Determine the [X, Y] coordinate at the center of the cell enclosing the given text.  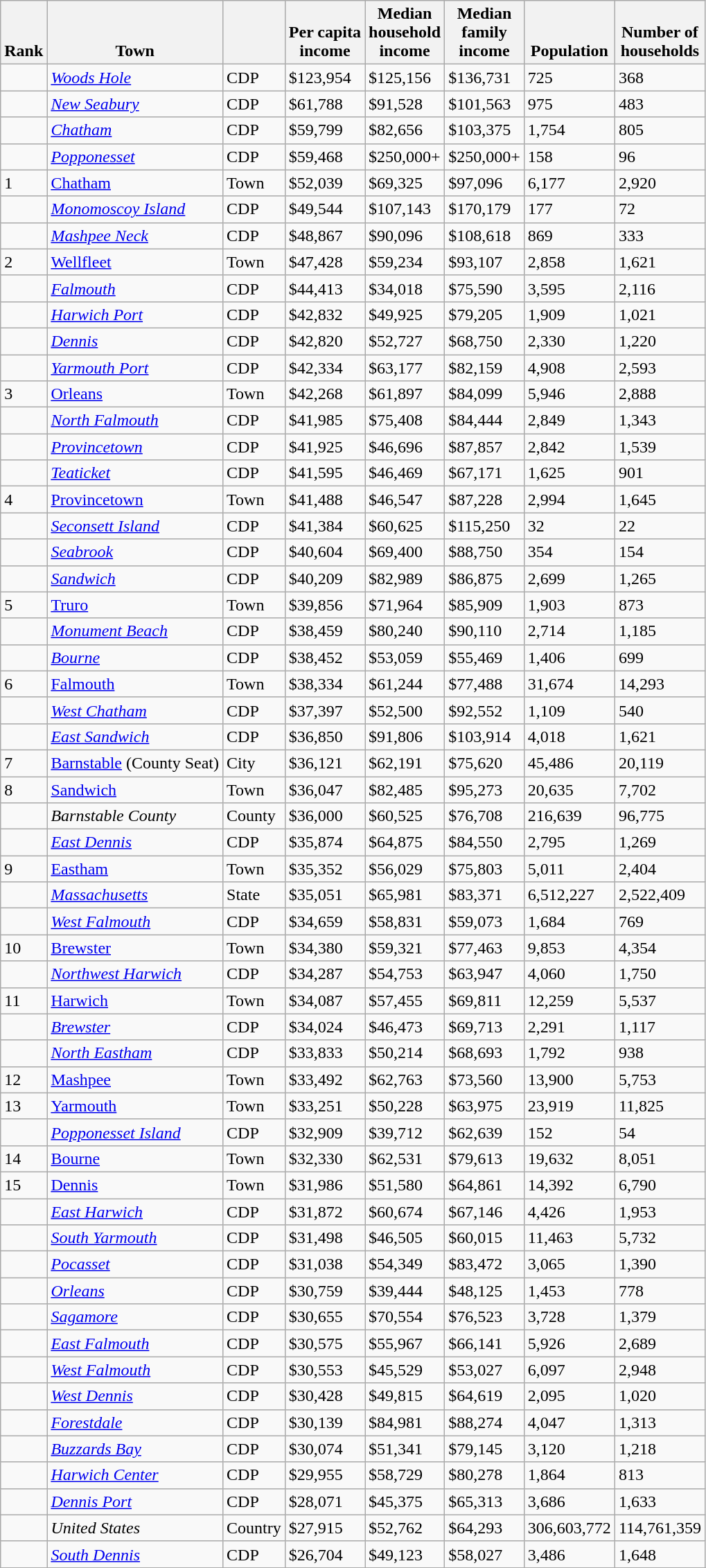
$91,806 [405, 737]
$51,580 [405, 1185]
$33,833 [324, 1053]
873 [660, 605]
4,047 [570, 1422]
$62,191 [405, 763]
$61,897 [405, 394]
1,020 [660, 1396]
$73,560 [485, 1080]
1,684 [570, 922]
699 [660, 658]
813 [660, 1475]
$39,856 [324, 605]
City [254, 763]
6,177 [570, 183]
1,754 [570, 130]
$30,074 [324, 1449]
3,595 [570, 288]
$92,552 [485, 710]
$34,087 [324, 1001]
$46,547 [405, 500]
$55,469 [485, 658]
154 [660, 552]
869 [570, 236]
$32,909 [324, 1132]
22 [660, 526]
$80,278 [485, 1475]
$31,872 [324, 1212]
$66,141 [485, 1344]
$34,018 [405, 288]
$60,674 [405, 1212]
$44,413 [324, 288]
$79,145 [485, 1449]
2,849 [570, 421]
6,512,227 [570, 895]
4,354 [660, 948]
2,888 [660, 394]
$33,492 [324, 1080]
$30,553 [324, 1370]
$59,234 [405, 262]
$59,073 [485, 922]
2,404 [660, 869]
$42,268 [324, 394]
$82,656 [405, 130]
938 [660, 1053]
$41,985 [324, 421]
$52,039 [324, 183]
72 [660, 209]
Number ofhouseholds [660, 33]
2,795 [570, 843]
Buzzards Bay [135, 1449]
$61,244 [405, 684]
Teaticket [135, 473]
1,021 [660, 315]
$84,099 [485, 394]
4,018 [570, 737]
$48,125 [485, 1291]
$76,708 [485, 816]
6,790 [660, 1185]
216,639 [570, 816]
$84,444 [485, 421]
$34,380 [324, 948]
$60,625 [405, 526]
$69,713 [485, 1027]
1,269 [660, 843]
1,750 [660, 974]
5,011 [570, 869]
2,994 [570, 500]
$63,177 [405, 368]
152 [570, 1132]
778 [660, 1291]
$62,531 [405, 1159]
Seconsett Island [135, 526]
114,761,359 [660, 1528]
6 [24, 684]
Mashpee Neck [135, 236]
$45,529 [405, 1370]
12 [24, 1080]
4,060 [570, 974]
368 [660, 78]
Truro [135, 605]
1,633 [660, 1501]
2,948 [660, 1370]
$33,251 [324, 1106]
805 [660, 130]
$79,613 [485, 1159]
$65,981 [405, 895]
7,702 [660, 789]
$26,704 [324, 1554]
2,593 [660, 368]
Pocasset [135, 1265]
$56,029 [405, 869]
$82,159 [485, 368]
2,291 [570, 1027]
$52,762 [405, 1528]
Forestdale [135, 1422]
West Chatham [135, 710]
$42,832 [324, 315]
177 [570, 209]
$50,214 [405, 1053]
$42,820 [324, 341]
$82,485 [405, 789]
East Falmouth [135, 1344]
20,119 [660, 763]
West Dennis [135, 1396]
5,732 [660, 1238]
Harwich Port [135, 315]
South Dennis [135, 1554]
$75,620 [485, 763]
Popponesset [135, 157]
1,343 [660, 421]
$39,712 [405, 1132]
1,220 [660, 341]
$46,696 [405, 447]
1,645 [660, 500]
11,463 [570, 1238]
Woods Hole [135, 78]
$69,811 [485, 1001]
3,686 [570, 1501]
$79,205 [485, 315]
9,853 [570, 948]
$55,967 [405, 1344]
$75,408 [405, 421]
$62,763 [405, 1080]
$60,015 [485, 1238]
8,051 [660, 1159]
$67,146 [485, 1212]
2,842 [570, 447]
Rank [24, 33]
725 [570, 78]
$68,750 [485, 341]
$49,815 [405, 1396]
$27,915 [324, 1528]
54 [660, 1132]
$42,334 [324, 368]
$77,463 [485, 948]
5,946 [570, 394]
Yarmouth Port [135, 368]
$108,618 [485, 236]
96,775 [660, 816]
4 [24, 500]
5,926 [570, 1344]
1,864 [570, 1475]
13 [24, 1106]
Per capitaincome [324, 33]
$90,110 [485, 631]
1,218 [660, 1449]
$40,209 [324, 579]
$52,500 [405, 710]
$34,659 [324, 922]
901 [660, 473]
1,379 [660, 1317]
975 [570, 104]
Country [254, 1528]
Sagamore [135, 1317]
$71,964 [405, 605]
$107,143 [405, 209]
$64,619 [485, 1396]
$49,544 [324, 209]
1,390 [660, 1265]
$59,321 [405, 948]
Medianhouseholdincome [405, 33]
1,453 [570, 1291]
$39,444 [405, 1291]
Monomoscoy Island [135, 209]
1,109 [570, 710]
10 [24, 948]
$75,803 [485, 869]
Yarmouth [135, 1106]
$46,469 [405, 473]
East Sandwich [135, 737]
3 [24, 394]
6,097 [570, 1370]
3,065 [570, 1265]
2,920 [660, 183]
11 [24, 1001]
$46,473 [405, 1027]
$52,727 [405, 341]
1,185 [660, 631]
$115,250 [485, 526]
$49,925 [405, 315]
$57,455 [405, 1001]
$69,400 [405, 552]
7 [24, 763]
$76,523 [485, 1317]
$53,059 [405, 658]
2,522,409 [660, 895]
$51,341 [405, 1449]
$68,693 [485, 1053]
2,699 [570, 579]
$31,498 [324, 1238]
$41,595 [324, 473]
$46,505 [405, 1238]
$103,914 [485, 737]
2,858 [570, 262]
9 [24, 869]
East Harwich [135, 1212]
$95,273 [485, 789]
$62,639 [485, 1132]
540 [660, 710]
1,792 [570, 1053]
$35,051 [324, 895]
5,537 [660, 1001]
South Yarmouth [135, 1238]
$37,397 [324, 710]
1,625 [570, 473]
15 [24, 1185]
New Seabury [135, 104]
County [254, 816]
13,900 [570, 1080]
32 [570, 526]
1,265 [660, 579]
1,539 [660, 447]
$36,047 [324, 789]
158 [570, 157]
14,293 [660, 684]
$83,371 [485, 895]
$49,123 [405, 1554]
Eastham [135, 869]
$67,171 [485, 473]
1,313 [660, 1422]
333 [660, 236]
769 [660, 922]
$59,468 [324, 157]
$30,655 [324, 1317]
12,259 [570, 1001]
United States [135, 1528]
$41,925 [324, 447]
$50,228 [405, 1106]
Population [570, 33]
$84,550 [485, 843]
19,632 [570, 1159]
$87,228 [485, 500]
$170,179 [485, 209]
5,753 [660, 1080]
Dennis Port [135, 1501]
$54,753 [405, 974]
$28,071 [324, 1501]
14 [24, 1159]
2,116 [660, 288]
4,908 [570, 368]
1 [24, 183]
$75,590 [485, 288]
$60,525 [405, 816]
$59,799 [324, 130]
96 [660, 157]
$38,452 [324, 658]
23,919 [570, 1106]
5 [24, 605]
$29,955 [324, 1475]
Popponesset Island [135, 1132]
2,095 [570, 1396]
$30,759 [324, 1291]
$58,831 [405, 922]
20,635 [570, 789]
North Falmouth [135, 421]
$83,472 [485, 1265]
1,953 [660, 1212]
2 [24, 262]
1,903 [570, 605]
1,406 [570, 658]
$31,038 [324, 1265]
$70,554 [405, 1317]
$41,384 [324, 526]
$54,349 [405, 1265]
Seabrook [135, 552]
$32,330 [324, 1159]
$101,563 [485, 104]
1,648 [660, 1554]
$136,731 [485, 78]
$53,027 [485, 1370]
$40,604 [324, 552]
306,603,772 [570, 1528]
Barnstable County [135, 816]
$30,428 [324, 1396]
Medianfamilyincome [485, 33]
11,825 [660, 1106]
$86,875 [485, 579]
$125,156 [405, 78]
$30,575 [324, 1344]
$103,375 [485, 130]
14,392 [570, 1185]
3,728 [570, 1317]
3,486 [570, 1554]
$35,874 [324, 843]
8 [24, 789]
Harwich Center [135, 1475]
2,714 [570, 631]
$69,325 [405, 183]
$30,139 [324, 1422]
$63,975 [485, 1106]
State [254, 895]
$88,274 [485, 1422]
$47,428 [324, 262]
$61,788 [324, 104]
$31,986 [324, 1185]
$77,488 [485, 684]
$84,981 [405, 1422]
Northwest Harwich [135, 974]
$97,096 [485, 183]
354 [570, 552]
$91,528 [405, 104]
$38,334 [324, 684]
4,426 [570, 1212]
$35,352 [324, 869]
Monument Beach [135, 631]
$87,857 [485, 447]
$38,459 [324, 631]
North Eastham [135, 1053]
Barnstable (County Seat) [135, 763]
$36,850 [324, 737]
483 [660, 104]
$90,096 [405, 236]
3,120 [570, 1449]
1,117 [660, 1027]
$58,027 [485, 1554]
$80,240 [405, 631]
1,909 [570, 315]
$64,293 [485, 1528]
Massachusetts [135, 895]
$34,287 [324, 974]
$64,861 [485, 1185]
31,674 [570, 684]
$64,875 [405, 843]
Wellfleet [135, 262]
$45,375 [405, 1501]
Mashpee [135, 1080]
2,689 [660, 1344]
$48,867 [324, 236]
$36,121 [324, 763]
Harwich [135, 1001]
45,486 [570, 763]
$88,750 [485, 552]
$123,954 [324, 78]
East Dennis [135, 843]
$93,107 [485, 262]
$58,729 [405, 1475]
$41,488 [324, 500]
$36,000 [324, 816]
$65,313 [485, 1501]
$82,989 [405, 579]
$63,947 [485, 974]
$34,024 [324, 1027]
$85,909 [485, 605]
2,330 [570, 341]
